From the cell containing the given text, extract its center point as (X, Y) coordinate. 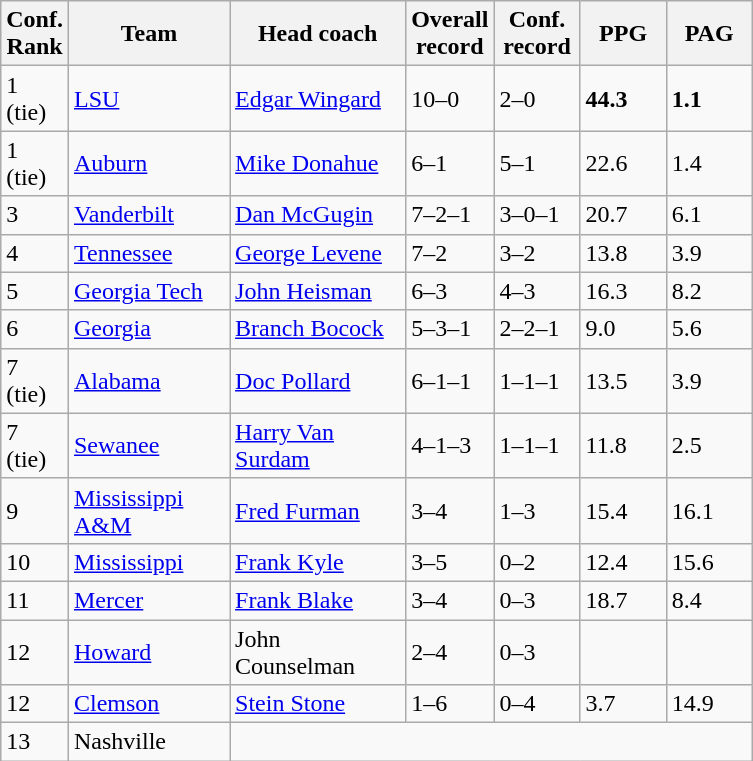
8.2 (709, 291)
Mississippi (148, 562)
13 (35, 742)
8.4 (709, 600)
John Counselman (318, 652)
George Levene (318, 253)
15.4 (623, 510)
2–4 (450, 652)
6.1 (709, 215)
10 (35, 562)
PAG (709, 34)
1.1 (709, 98)
Edgar Wingard (318, 98)
4–3 (537, 291)
11.8 (623, 446)
6 (35, 329)
Nashville (148, 742)
7–2 (450, 253)
4–1–3 (450, 446)
1–3 (537, 510)
Sewanee (148, 446)
Tennessee (148, 253)
5 (35, 291)
Vanderbilt (148, 215)
3–5 (450, 562)
6–1–1 (450, 380)
1.4 (709, 164)
10–0 (450, 98)
16.3 (623, 291)
Harry Van Surdam (318, 446)
Frank Blake (318, 600)
Team (148, 34)
Mississippi A&M (148, 510)
LSU (148, 98)
7–2–1 (450, 215)
3 (35, 215)
Conf. Rank (35, 34)
5–3–1 (450, 329)
2.5 (709, 446)
Branch Bocock (318, 329)
Mike Donahue (318, 164)
22.6 (623, 164)
9 (35, 510)
12.4 (623, 562)
Frank Kyle (318, 562)
0–4 (537, 704)
11 (35, 600)
18.7 (623, 600)
Overall record (450, 34)
3–2 (537, 253)
16.1 (709, 510)
Clemson (148, 704)
Mercer (148, 600)
13.5 (623, 380)
Georgia (148, 329)
5–1 (537, 164)
John Heisman (318, 291)
PPG (623, 34)
1–6 (450, 704)
44.3 (623, 98)
Fred Furman (318, 510)
Alabama (148, 380)
2–0 (537, 98)
15.6 (709, 562)
0–2 (537, 562)
Georgia Tech (148, 291)
4 (35, 253)
Dan McGugin (318, 215)
20.7 (623, 215)
13.8 (623, 253)
Doc Pollard (318, 380)
6–1 (450, 164)
2–2–1 (537, 329)
9.0 (623, 329)
5.6 (709, 329)
Head coach (318, 34)
Auburn (148, 164)
14.9 (709, 704)
Stein Stone (318, 704)
Howard (148, 652)
6–3 (450, 291)
Conf. record (537, 34)
3.7 (623, 704)
3–0–1 (537, 215)
